Identify which cell holds the provided text, then report its (x, y) central coordinate. 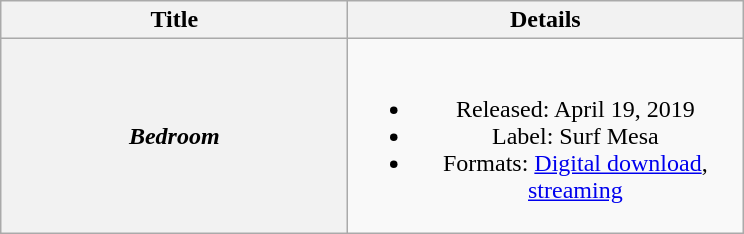
Bedroom (174, 136)
Details (546, 20)
Title (174, 20)
Released: April 19, 2019Label: Surf MesaFormats: Digital download, streaming (546, 136)
